Return (X, Y) of the center of cell containing provided text 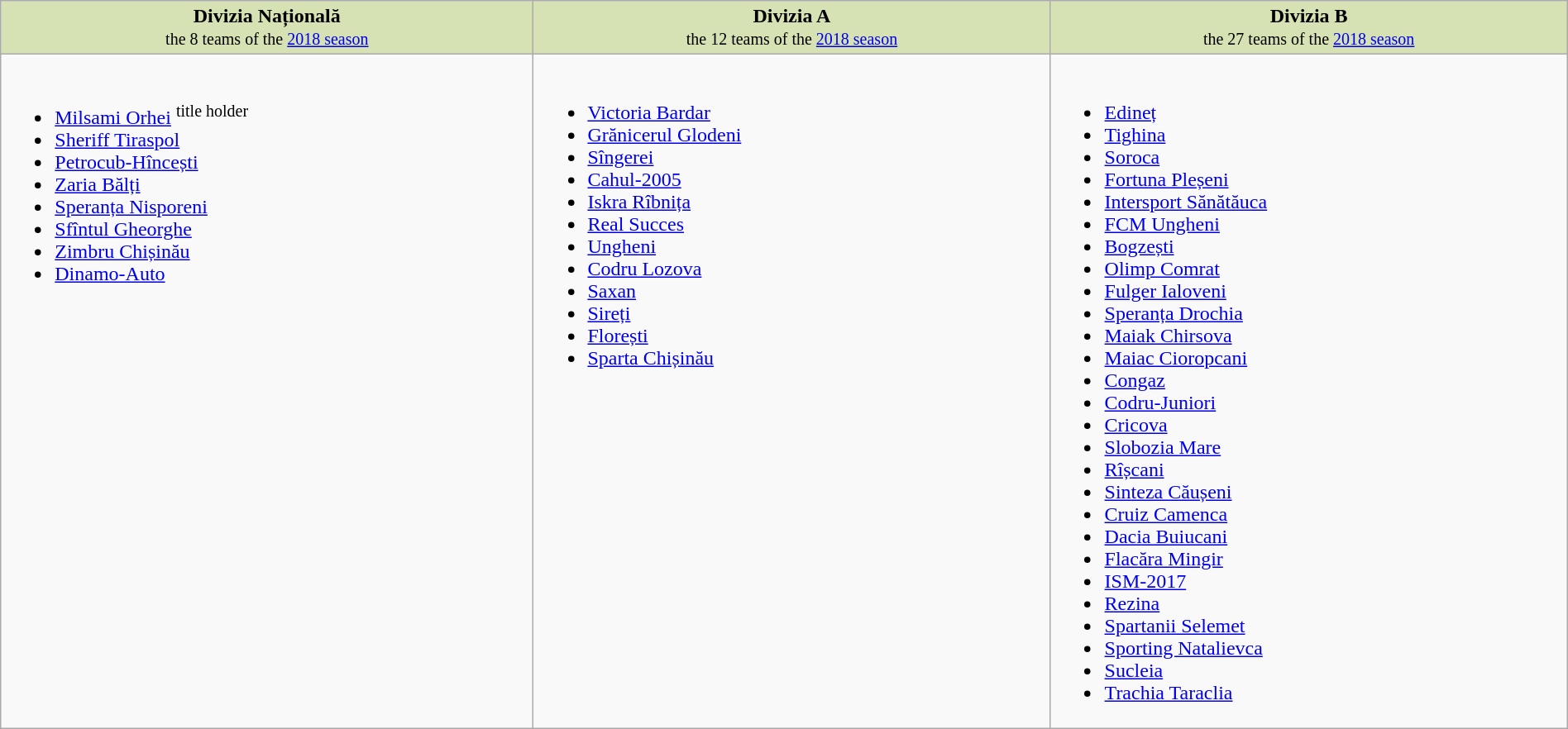
Milsami Orhei title holderSheriff TiraspolPetrocub-HînceștiZaria BălțiSperanța NisporeniSfîntul GheorgheZimbru ChișinăuDinamo-Auto (267, 392)
Divizia Bthe 27 teams of the 2018 season (1308, 28)
Victoria BardarGrănicerul GlodeniSîngereiCahul-2005Iskra RîbnițaReal SuccesUngheniCodru LozovaSaxanSirețiFloreștiSparta Chișinău (792, 392)
Divizia Naționalăthe 8 teams of the 2018 season (267, 28)
Divizia Athe 12 teams of the 2018 season (792, 28)
